Capture the cell that displays the provided text and extract its [X, Y] central coordinate. 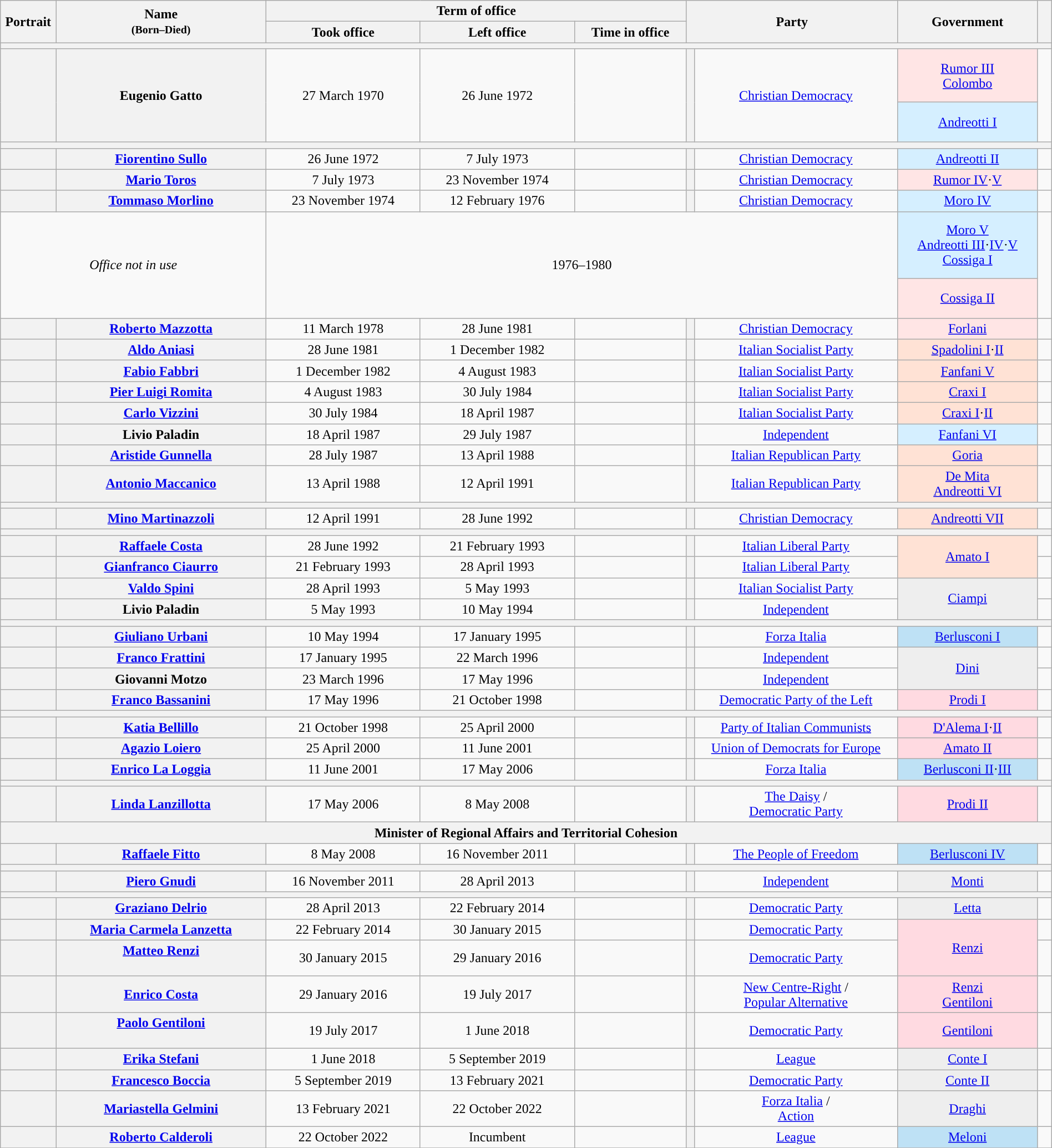
Mariastella Gelmini [161, 1109]
Took office [343, 32]
Craxi I [968, 392]
Goria [968, 456]
Carlo Vizzini [161, 413]
Giovanni Motzo [161, 679]
Minister of Regional Affairs and Territorial Cohesion [526, 833]
11 March 1978 [343, 328]
Fanfani VI [968, 434]
Piero Gnudi [161, 881]
Franco Bassanini [161, 700]
Left office [497, 32]
Mino Martinazzoli [161, 519]
28 July 1987 [343, 456]
1976–1980 [582, 265]
Conte I [968, 1059]
Draghi [968, 1109]
Erika Stefani [161, 1059]
Roberto Mazzotta [161, 328]
Eugenio Gatto [161, 95]
D'Alema I·II [968, 727]
De MitaAndreotti VI [968, 484]
Democratic Party of the Left [796, 700]
Incumbent [497, 1137]
Office not in use [133, 265]
Fiorentino Sullo [161, 159]
Aldo Aniasi [161, 350]
Rumor IV·V [968, 180]
Pier Luigi Romita [161, 392]
Prodi I [968, 700]
Giuliano Urbani [161, 636]
Graziano Delrio [161, 908]
Andreotti I [968, 122]
Cossiga II [968, 298]
Party of Italian Communists [796, 727]
Rumor IIIColombo [968, 75]
Prodi II [968, 805]
New Centre-Right /Popular Alternative [796, 994]
Berlusconi II·III [968, 770]
Spadolini I·II [968, 350]
Forlani [968, 328]
Fabio Fabbri [161, 371]
Francesco Boccia [161, 1080]
RenziGentiloni [968, 994]
Moro VAndreotti III·IV·VCossiga I [968, 245]
Party [792, 22]
Dini [968, 668]
27 March 1970 [343, 95]
Franco Frattini [161, 658]
Government [968, 22]
Renzi [968, 948]
Agazio Loiero [161, 749]
12 February 1976 [497, 201]
Portrait [28, 22]
Name(Born–Died) [161, 22]
Gentiloni [968, 1030]
Fanfani V [968, 371]
Meloni [968, 1137]
Craxi I·II [968, 413]
Raffaele Costa [161, 546]
Amato I [968, 557]
Antonio Maccanico [161, 484]
Matteo Renzi [161, 958]
Amato II [968, 749]
Mario Toros [161, 180]
29 July 1987 [497, 434]
22 March 1996 [497, 658]
Ciampi [968, 599]
23 March 1996 [343, 679]
Roberto Calderoli [161, 1137]
The People of Freedom [796, 854]
Raffaele Fitto [161, 854]
Conte II [968, 1080]
Andreotti II [968, 159]
Andreotti VII [968, 519]
Union of Democrats for Europe [796, 749]
Katia Bellillo [161, 727]
Berlusconi IV [968, 854]
Berlusconi I [968, 636]
Tommaso Morlino [161, 201]
Maria Carmela Lanzetta [161, 929]
Forza Italia /Action [796, 1109]
Time in office [630, 32]
Paolo Gentiloni [161, 1030]
Letta [968, 908]
Enrico Costa [161, 994]
Enrico La Loggia [161, 770]
The Daisy /Democratic Party [796, 805]
Linda Lanzillotta [161, 805]
Monti [968, 881]
Aristide Gunnella [161, 456]
Gianfranco Ciaurro [161, 567]
Term of office [477, 11]
Moro IV [968, 201]
Valdo Spini [161, 588]
